Extract the [X, Y] coordinate from the center of the cell holding the provided text.  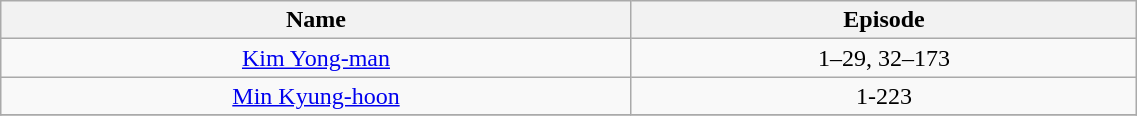
Episode [884, 20]
1–29, 32–173 [884, 58]
Min Kyung-hoon [316, 96]
1-223 [884, 96]
Name [316, 20]
Kim Yong-man [316, 58]
